Identify which cell holds the provided text, then report its (X, Y) central coordinate. 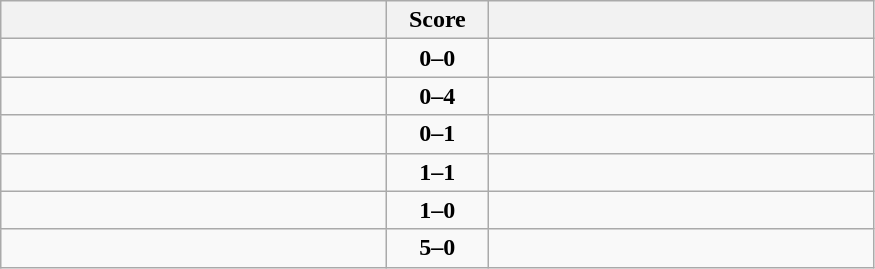
5–0 (438, 248)
Score (438, 20)
0–0 (438, 58)
1–0 (438, 210)
0–1 (438, 134)
1–1 (438, 172)
0–4 (438, 96)
